Capture the cell that displays the provided text and extract its [x, y] central coordinate. 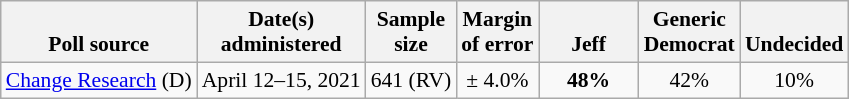
10% [794, 80]
641 (RV) [412, 80]
Poll source [99, 32]
Change Research (D) [99, 80]
48% [588, 80]
April 12–15, 2021 [282, 80]
Marginof error [497, 32]
Undecided [794, 32]
Date(s)administered [282, 32]
42% [690, 80]
Jeff [588, 32]
± 4.0% [497, 80]
Samplesize [412, 32]
GenericDemocrat [690, 32]
